Find where the given text appears and provide that cell's center as [x, y] coordinate. 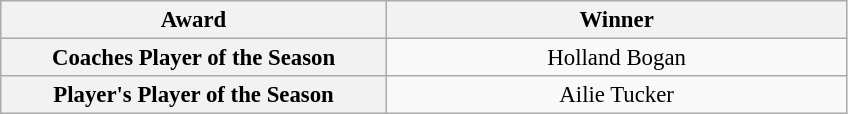
Player's Player of the Season [194, 95]
Winner [616, 20]
Award [194, 20]
Ailie Tucker [616, 95]
Holland Bogan [616, 58]
Coaches Player of the Season [194, 58]
